Search for the cell housing the specified text and yield its [x, y] center coordinate. 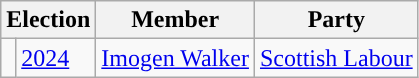
Scottish Labour [336, 58]
Election [48, 20]
Party [336, 20]
Imogen Walker [176, 58]
2024 [56, 58]
Member [176, 20]
